Pinpoint the cell where the given text exists, returning its [x, y] midpoint coordinate. 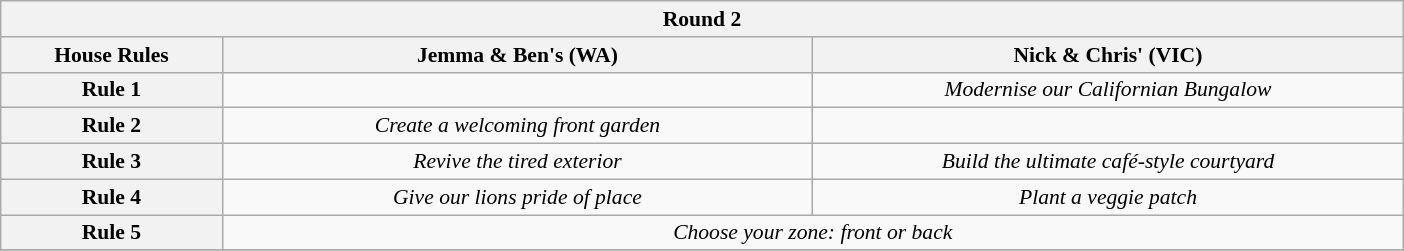
Give our lions pride of place [518, 197]
Rule 4 [112, 197]
Revive the tired exterior [518, 162]
Rule 1 [112, 90]
House Rules [112, 55]
Rule 3 [112, 162]
Build the ultimate café-style courtyard [1108, 162]
Rule 5 [112, 233]
Create a welcoming front garden [518, 126]
Modernise our Californian Bungalow [1108, 90]
Choose your zone: front or back [812, 233]
Nick & Chris' (VIC) [1108, 55]
Rule 2 [112, 126]
Jemma & Ben's (WA) [518, 55]
Plant a veggie patch [1108, 197]
Round 2 [702, 19]
